Output the (X, Y) coordinate of the center of the cell containing the given text.  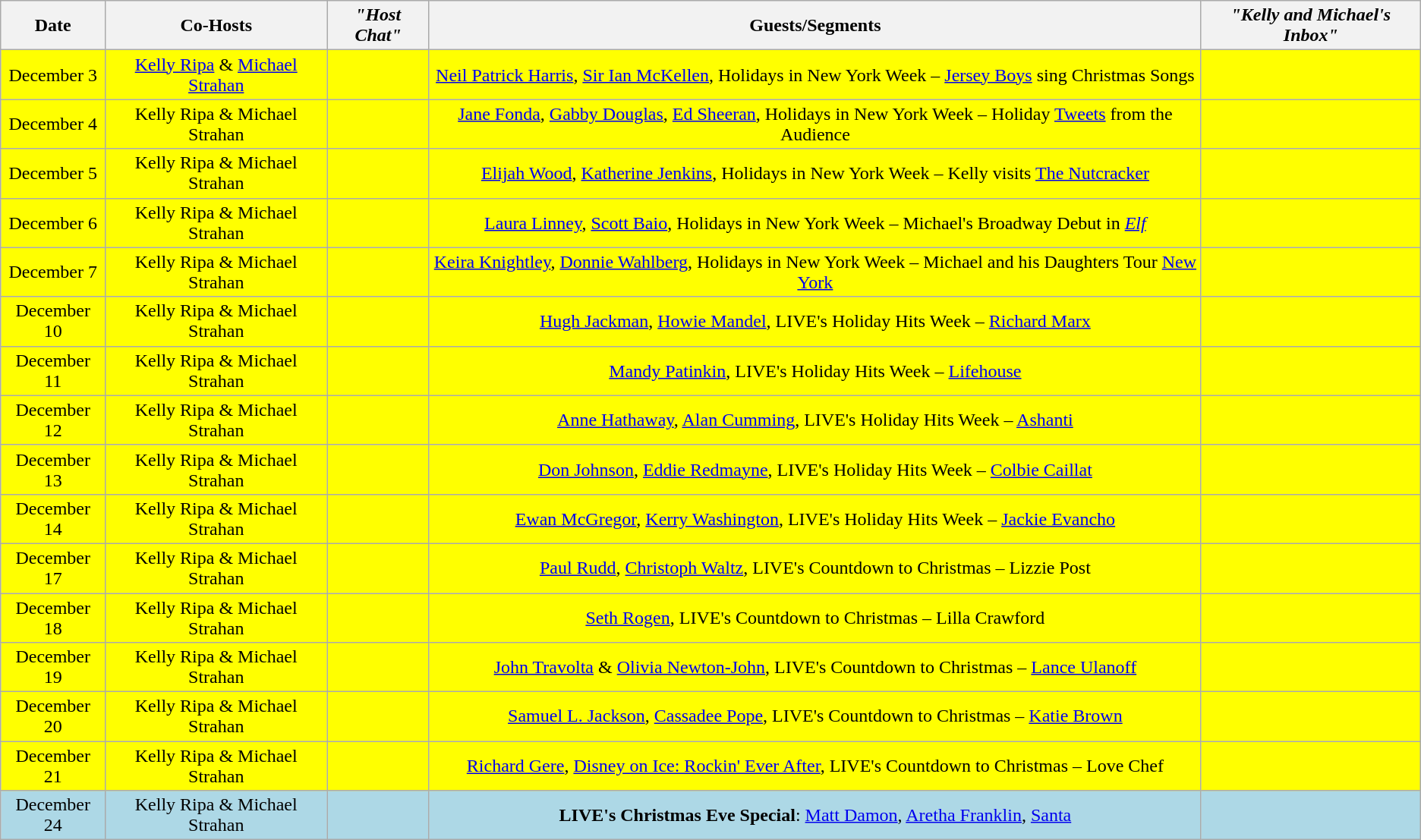
December 19 (53, 668)
December 11 (53, 370)
Richard Gere, Disney on Ice: Rockin' Ever After, LIVE's Countdown to Christmas – Love Chef (815, 766)
Date (53, 26)
Samuel L. Jackson, Cassadee Pope, LIVE's Countdown to Christmas – Katie Brown (815, 716)
December 4 (53, 124)
December 7 (53, 272)
Guests/Segments (815, 26)
December 24 (53, 815)
December 12 (53, 420)
December 6 (53, 223)
December 14 (53, 519)
December 18 (53, 618)
Laura Linney, Scott Baio, Holidays in New York Week – Michael's Broadway Debut in Elf (815, 223)
December 10 (53, 322)
LIVE's Christmas Eve Special: Matt Damon, Aretha Franklin, Santa (815, 815)
John Travolta & Olivia Newton-John, LIVE's Countdown to Christmas – Lance Ulanoff (815, 668)
Mandy Patinkin, LIVE's Holiday Hits Week – Lifehouse (815, 370)
December 5 (53, 173)
December 21 (53, 766)
Keira Knightley, Donnie Wahlberg, Holidays in New York Week – Michael and his Daughters Tour New York (815, 272)
Seth Rogen, LIVE's Countdown to Christmas – Lilla Crawford (815, 618)
Elijah Wood, Katherine Jenkins, Holidays in New York Week – Kelly visits The Nutcracker (815, 173)
Co-Hosts (216, 26)
December 20 (53, 716)
Ewan McGregor, Kerry Washington, LIVE's Holiday Hits Week – Jackie Evancho (815, 519)
December 3 (53, 74)
Jane Fonda, Gabby Douglas, Ed Sheeran, Holidays in New York Week – Holiday Tweets from the Audience (815, 124)
Paul Rudd, Christoph Waltz, LIVE's Countdown to Christmas – Lizzie Post (815, 568)
Anne Hathaway, Alan Cumming, LIVE's Holiday Hits Week – Ashanti (815, 420)
Neil Patrick Harris, Sir Ian McKellen, Holidays in New York Week – Jersey Boys sing Christmas Songs (815, 74)
December 13 (53, 469)
"Host Chat" (378, 26)
Don Johnson, Eddie Redmayne, LIVE's Holiday Hits Week – Colbie Caillat (815, 469)
December 17 (53, 568)
"Kelly and Michael's Inbox" (1310, 26)
Hugh Jackman, Howie Mandel, LIVE's Holiday Hits Week – Richard Marx (815, 322)
